Identify which cell holds the provided text, then report its (X, Y) central coordinate. 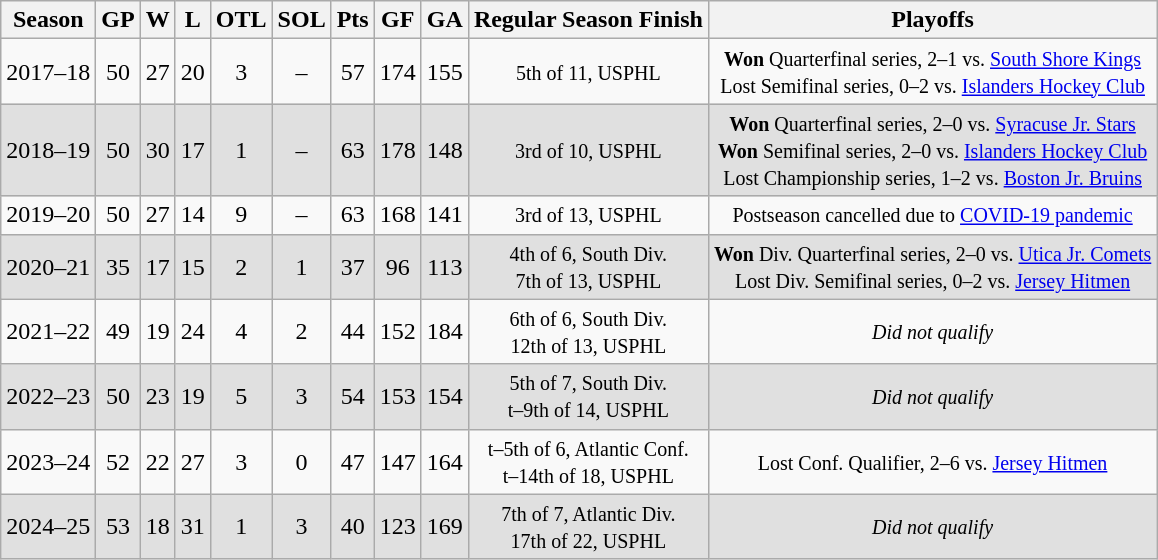
40 (352, 526)
2022–23 (48, 396)
154 (444, 396)
30 (158, 150)
4 (241, 332)
3rd of 13, USPHL (588, 215)
24 (192, 332)
2017–18 (48, 72)
184 (444, 332)
174 (398, 72)
141 (444, 215)
152 (398, 332)
5 (241, 396)
5th of 11, USPHL (588, 72)
GP (118, 20)
L (192, 20)
Season (48, 20)
35 (118, 266)
18 (158, 526)
Playoffs (932, 20)
9 (241, 215)
t–5th of 6, Atlantic Conf.t–14th of 18, USPHL (588, 462)
153 (398, 396)
7th of 7, Atlantic Div.17th of 22, USPHL (588, 526)
178 (398, 150)
15 (192, 266)
57 (352, 72)
47 (352, 462)
Postseason cancelled due to COVID-19 pandemic (932, 215)
20 (192, 72)
6th of 6, South Div.12th of 13, USPHL (588, 332)
2020–21 (48, 266)
0 (302, 462)
52 (118, 462)
164 (444, 462)
169 (444, 526)
Lost Conf. Qualifier, 2–6 vs. Jersey Hitmen (932, 462)
155 (444, 72)
31 (192, 526)
96 (398, 266)
GF (398, 20)
22 (158, 462)
OTL (241, 20)
49 (118, 332)
37 (352, 266)
113 (444, 266)
Won Div. Quarterfinal series, 2–0 vs. Utica Jr. CometsLost Div. Semifinal series, 0–2 vs. Jersey Hitmen (932, 266)
168 (398, 215)
147 (398, 462)
14 (192, 215)
GA (444, 20)
SOL (302, 20)
2023–24 (48, 462)
2024–25 (48, 526)
23 (158, 396)
W (158, 20)
2019–20 (48, 215)
53 (118, 526)
Pts (352, 20)
54 (352, 396)
44 (352, 332)
4th of 6, South Div.7th of 13, USPHL (588, 266)
123 (398, 526)
148 (444, 150)
5th of 7, South Div.t–9th of 14, USPHL (588, 396)
2021–22 (48, 332)
Won Quarterfinal series, 2–1 vs. South Shore KingsLost Semifinal series, 0–2 vs. Islanders Hockey Club (932, 72)
Regular Season Finish (588, 20)
2018–19 (48, 150)
3rd of 10, USPHL (588, 150)
